Capture the cell that displays the provided text and extract its [X, Y] central coordinate. 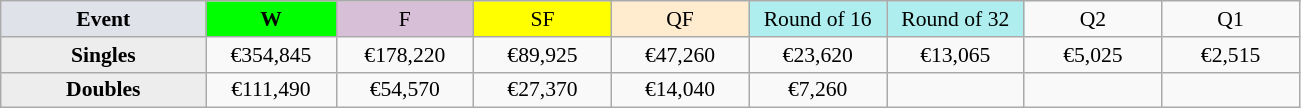
€178,220 [405, 55]
€23,620 [818, 55]
Q2 [1093, 19]
€2,515 [1231, 55]
W [271, 19]
€7,260 [818, 90]
€354,845 [271, 55]
F [405, 19]
€89,925 [543, 55]
Doubles [104, 90]
€54,570 [405, 90]
€5,025 [1093, 55]
€27,370 [543, 90]
Round of 16 [818, 19]
Singles [104, 55]
Round of 32 [955, 19]
Event [104, 19]
SF [543, 19]
€14,040 [680, 90]
Q1 [1231, 19]
€111,490 [271, 90]
QF [680, 19]
€13,065 [955, 55]
€47,260 [680, 55]
